Determine the (x, y) coordinate at the center of the cell enclosing the given text.  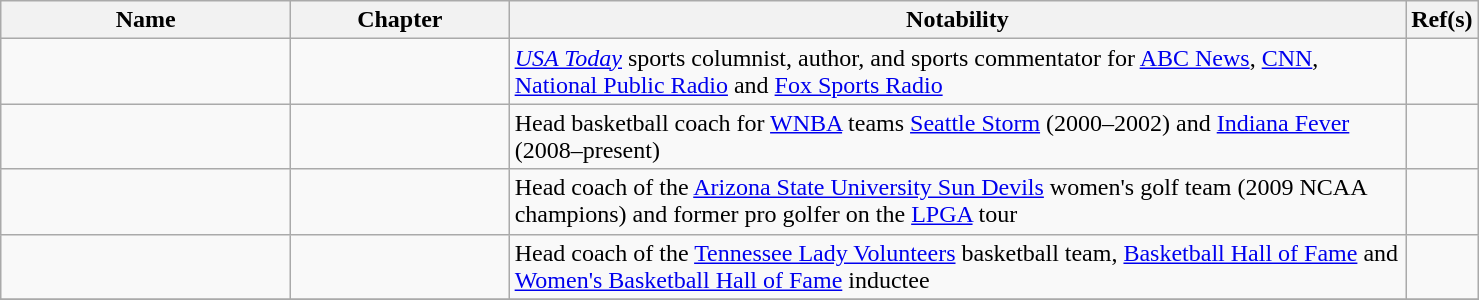
Head coach of the Tennessee Lady Volunteers basketball team, Basketball Hall of Fame and Women's Basketball Hall of Fame inductee (958, 266)
Notability (958, 20)
Name (146, 20)
Chapter (400, 20)
Head coach of the Arizona State University Sun Devils women's golf team (2009 NCAA champions) and former pro golfer on the LPGA tour (958, 202)
Ref(s) (1442, 20)
USA Today sports columnist, author, and sports commentator for ABC News, CNN, National Public Radio and Fox Sports Radio (958, 72)
Head basketball coach for WNBA teams Seattle Storm (2000–2002) and Indiana Fever (2008–present) (958, 136)
